Return (x, y) of the center of cell containing provided text 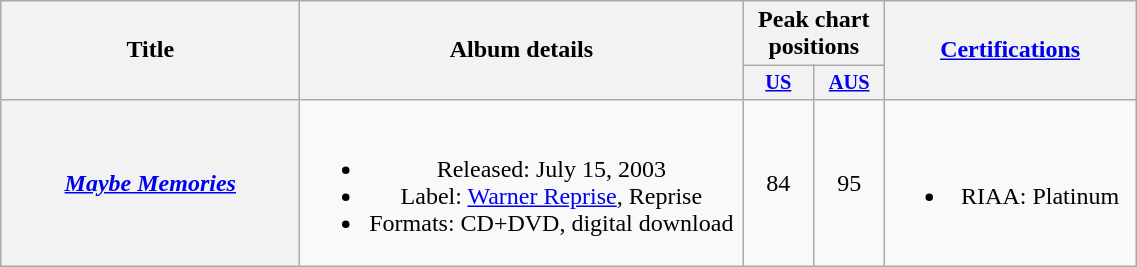
95 (850, 182)
Title (150, 50)
RIAA: Platinum (1010, 182)
Maybe Memories (150, 182)
Peak chart positions (814, 34)
Album details (522, 50)
Released: July 15, 2003 Label: Warner Reprise, RepriseFormats: CD+DVD, digital download (522, 182)
US (778, 83)
Certifications (1010, 50)
84 (778, 182)
AUS (850, 83)
